Provide the (x, y) coordinate of the cell's center where the given text is located.  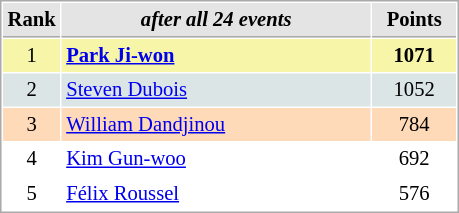
692 (414, 158)
William Dandjinou (216, 124)
Park Ji-won (216, 56)
5 (32, 194)
Kim Gun-woo (216, 158)
784 (414, 124)
2 (32, 90)
1052 (414, 90)
Points (414, 20)
after all 24 events (216, 20)
Félix Roussel (216, 194)
576 (414, 194)
Rank (32, 20)
3 (32, 124)
1 (32, 56)
1071 (414, 56)
4 (32, 158)
Steven Dubois (216, 90)
